Scan for the cell matching the given text and deliver its [x, y] coordinate at center. 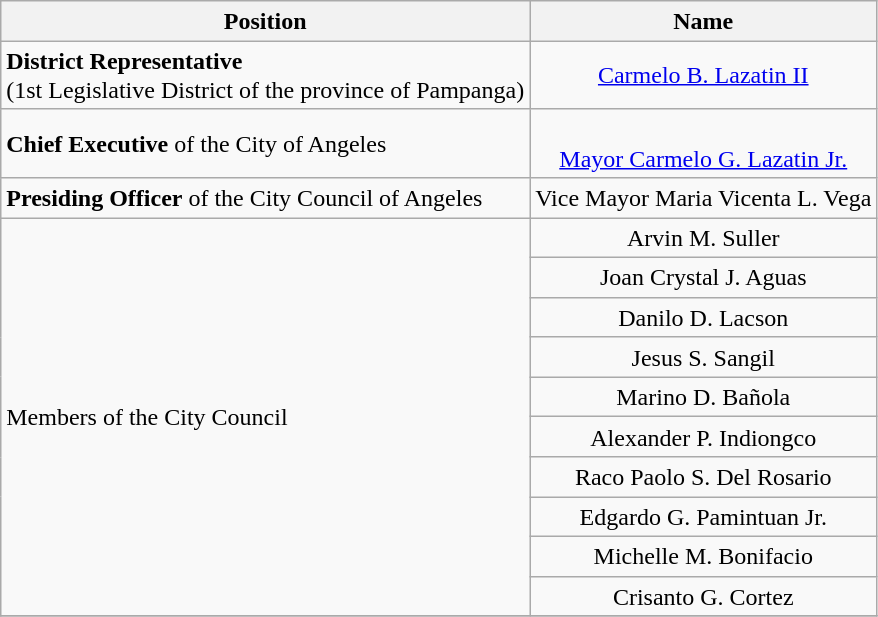
Presiding Officer of the City Council of Angeles [266, 198]
Danilo D. Lacson [704, 317]
Mayor Carmelo G. Lazatin Jr. [704, 144]
Michelle M. Bonifacio [704, 556]
Vice Mayor Maria Vicenta L. Vega [704, 198]
District Representative(1st Legislative District of the province of Pampanga) [266, 76]
Carmelo B. Lazatin II [704, 76]
Edgardo G. Pamintuan Jr. [704, 517]
Jesus S. Sangil [704, 357]
Chief Executive of the City of Angeles [266, 144]
Joan Crystal J. Aguas [704, 278]
Position [266, 21]
Marino D. Bañola [704, 397]
Members of the City Council [266, 417]
Arvin M. Suller [704, 238]
Alexander P. Indiongco [704, 437]
Raco Paolo S. Del Rosario [704, 477]
Crisanto G. Cortez [704, 596]
Name [704, 21]
